Extract the [X, Y] coordinate from the center of the cell holding the provided text.  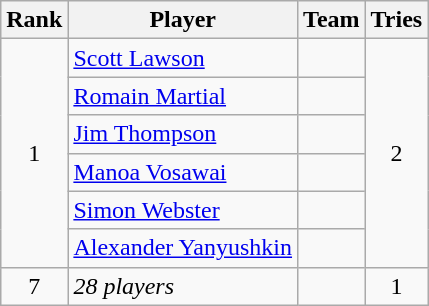
2 [396, 153]
Romain Martial [183, 96]
Simon Webster [183, 210]
Scott Lawson [183, 58]
Player [183, 20]
Jim Thompson [183, 134]
Team [332, 20]
Manoa Vosawai [183, 172]
Rank [34, 20]
28 players [183, 286]
Alexander Yanyushkin [183, 248]
Tries [396, 20]
7 [34, 286]
